Capture the cell that displays the provided text and extract its [X, Y] central coordinate. 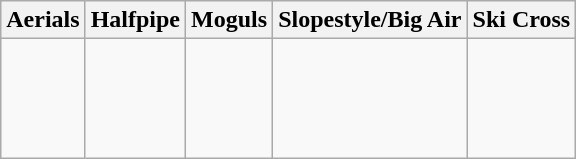
Moguls [230, 20]
Ski Cross [522, 20]
Aerials [43, 20]
Slopestyle/Big Air [370, 20]
Halfpipe [135, 20]
